Search for the cell housing the specified text and yield its (x, y) center coordinate. 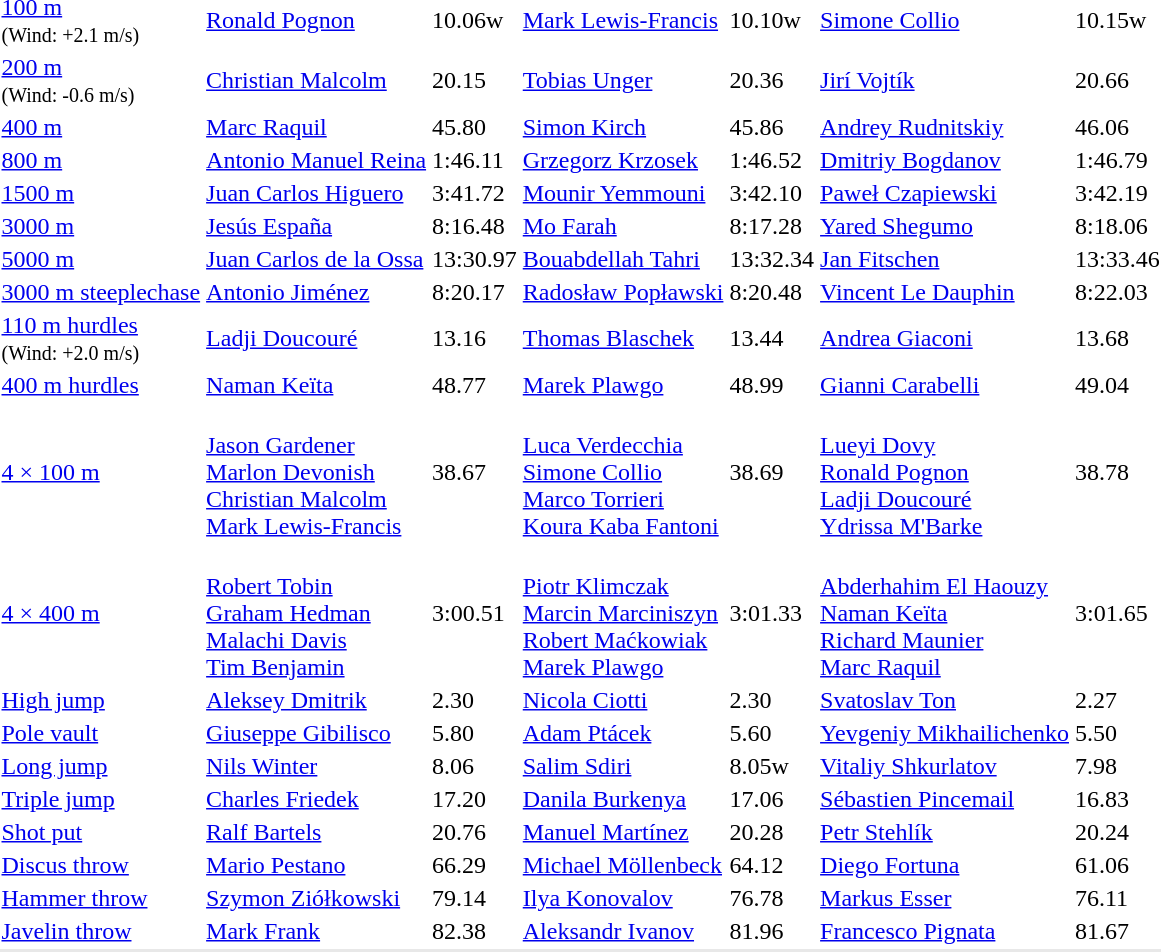
Jason GardenerMarlon DevonishChristian MalcolmMark Lewis-Francis (316, 472)
Pole vault (101, 733)
13:30.97 (475, 259)
13.44 (772, 338)
3000 m steeplechase (101, 292)
Charles Friedek (316, 799)
Szymon Ziółkowski (316, 898)
81.96 (772, 931)
Diego Fortuna (945, 865)
Petr Stehlík (945, 832)
16.83 (1117, 799)
79.14 (475, 898)
Piotr KlimczakMarcin MarciniszynRobert MaćkowiakMarek Plawgo (623, 613)
Nicola Ciotti (623, 700)
110 m hurdles(Wind: +2.0 m/s) (101, 338)
20.28 (772, 832)
Sébastien Pincemail (945, 799)
20.36 (772, 80)
Abderhahim El HaouzyNaman KeïtaRichard MaunierMarc Raquil (945, 613)
7.98 (1117, 766)
Dmitriy Bogdanov (945, 160)
48.99 (772, 385)
Ralf Bartels (316, 832)
8:20.48 (772, 292)
38.67 (475, 472)
Javelin throw (101, 931)
Svatoslav Ton (945, 700)
Tobias Unger (623, 80)
Yared Shegumo (945, 226)
Aleksandr Ivanov (623, 931)
Luca VerdecchiaSimone CollioMarco TorrieriKoura Kaba Fantoni (623, 472)
3:42.19 (1117, 193)
8:17.28 (772, 226)
Lueyi DovyRonald PognonLadji DoucouréYdrissa M'Barke (945, 472)
45.86 (772, 127)
Juan Carlos de la Ossa (316, 259)
Grzegorz Krzosek (623, 160)
Robert TobinGraham HedmanMalachi DavisTim Benjamin (316, 613)
5.60 (772, 733)
45.80 (475, 127)
Mario Pestano (316, 865)
Markus Esser (945, 898)
Antonio Jiménez (316, 292)
Mo Farah (623, 226)
Francesco Pignata (945, 931)
Andrea Giaconi (945, 338)
76.78 (772, 898)
5000 m (101, 259)
Salim Sdiri (623, 766)
5.50 (1117, 733)
8.05w (772, 766)
Shot put (101, 832)
8:22.03 (1117, 292)
Mounir Yemmouni (623, 193)
1:46.11 (475, 160)
82.38 (475, 931)
38.69 (772, 472)
2.27 (1117, 700)
3000 m (101, 226)
1:46.52 (772, 160)
200 m(Wind: -0.6 m/s) (101, 80)
8:16.48 (475, 226)
Andrey Rudnitskiy (945, 127)
Michael Möllenbeck (623, 865)
Hammer throw (101, 898)
5.80 (475, 733)
Marc Raquil (316, 127)
3:42.10 (772, 193)
Triple jump (101, 799)
13.16 (475, 338)
Vincent Le Dauphin (945, 292)
81.67 (1117, 931)
Paweł Czapiewski (945, 193)
3:01.65 (1117, 613)
13:32.34 (772, 259)
400 m (101, 127)
8:20.17 (475, 292)
High jump (101, 700)
1:46.79 (1117, 160)
Jesús España (316, 226)
3:41.72 (475, 193)
64.12 (772, 865)
Jirí Vojtík (945, 80)
Nils Winter (316, 766)
Simon Kirch (623, 127)
Aleksey Dmitrik (316, 700)
800 m (101, 160)
20.76 (475, 832)
400 m hurdles (101, 385)
Thomas Blaschek (623, 338)
17.20 (475, 799)
3:01.33 (772, 613)
Giuseppe Gibilisco (316, 733)
Yevgeniy Mikhailichenko (945, 733)
3:00.51 (475, 613)
8.06 (475, 766)
Antonio Manuel Reina (316, 160)
49.04 (1117, 385)
8:18.06 (1117, 226)
Ilya Konovalov (623, 898)
1500 m (101, 193)
Bouabdellah Tahri (623, 259)
38.78 (1117, 472)
Danila Burkenya (623, 799)
Naman Keïta (316, 385)
Discus throw (101, 865)
Vitaliy Shkurlatov (945, 766)
Marek Plawgo (623, 385)
20.15 (475, 80)
Adam Ptácek (623, 733)
61.06 (1117, 865)
Radosław Popławski (623, 292)
46.06 (1117, 127)
4 × 100 m (101, 472)
Christian Malcolm (316, 80)
66.29 (475, 865)
Long jump (101, 766)
4 × 400 m (101, 613)
76.11 (1117, 898)
13.68 (1117, 338)
Gianni Carabelli (945, 385)
Jan Fitschen (945, 259)
Ladji Doucouré (316, 338)
Juan Carlos Higuero (316, 193)
20.24 (1117, 832)
48.77 (475, 385)
13:33.46 (1117, 259)
20.66 (1117, 80)
17.06 (772, 799)
Manuel Martínez (623, 832)
Mark Frank (316, 931)
